Find where the given text appears and provide that cell's center as [x, y] coordinate. 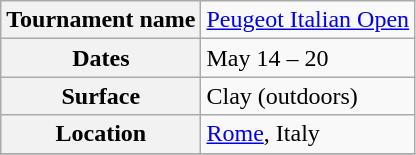
Surface [101, 96]
Clay (outdoors) [308, 96]
Rome, Italy [308, 134]
Peugeot Italian Open [308, 20]
Tournament name [101, 20]
Location [101, 134]
May 14 – 20 [308, 58]
Dates [101, 58]
